Capture the cell that displays the provided text and extract its [x, y] central coordinate. 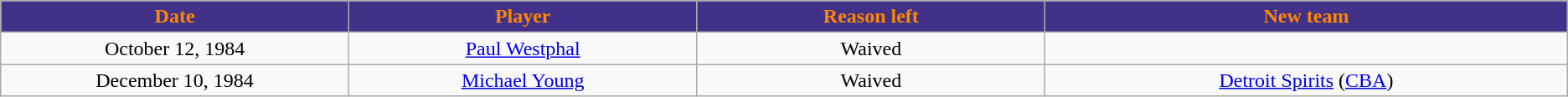
Player [523, 17]
Michael Young [523, 80]
Reason left [871, 17]
New team [1307, 17]
October 12, 1984 [175, 48]
Detroit Spirits (CBA) [1307, 80]
December 10, 1984 [175, 80]
Paul Westphal [523, 48]
Date [175, 17]
